Capture the cell that displays the provided text and extract its [x, y] central coordinate. 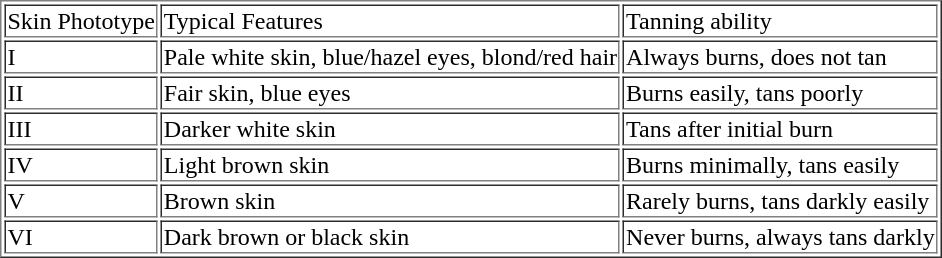
Rarely burns, tans darkly easily [780, 200]
Tanning ability [780, 20]
Burns easily, tans poorly [780, 92]
VI [80, 236]
Never burns, always tans darkly [780, 236]
III [80, 128]
II [80, 92]
Dark brown or black skin [390, 236]
Typical Features [390, 20]
I [80, 56]
Brown skin [390, 200]
Light brown skin [390, 164]
Skin Phototype [80, 20]
Burns minimally, tans easily [780, 164]
IV [80, 164]
Darker white skin [390, 128]
Tans after initial burn [780, 128]
Pale white skin, blue/hazel eyes, blond/red hair [390, 56]
Fair skin, blue eyes [390, 92]
V [80, 200]
Always burns, does not tan [780, 56]
